Output the (x, y) coordinate of the center of the cell containing the given text.  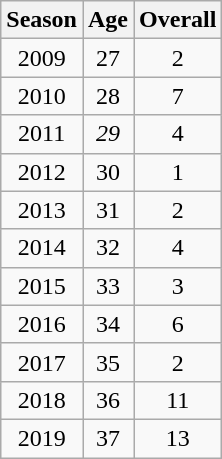
37 (108, 438)
1 (178, 172)
29 (108, 134)
Age (108, 20)
2015 (42, 286)
2012 (42, 172)
2009 (42, 58)
Season (42, 20)
34 (108, 324)
2014 (42, 248)
2019 (42, 438)
33 (108, 286)
2017 (42, 362)
31 (108, 210)
27 (108, 58)
3 (178, 286)
11 (178, 400)
35 (108, 362)
32 (108, 248)
2010 (42, 96)
28 (108, 96)
30 (108, 172)
7 (178, 96)
2018 (42, 400)
2016 (42, 324)
2011 (42, 134)
13 (178, 438)
2013 (42, 210)
36 (108, 400)
Overall (178, 20)
6 (178, 324)
